Return the [x, y] coordinate for the center point of the cell that contains the specified text.  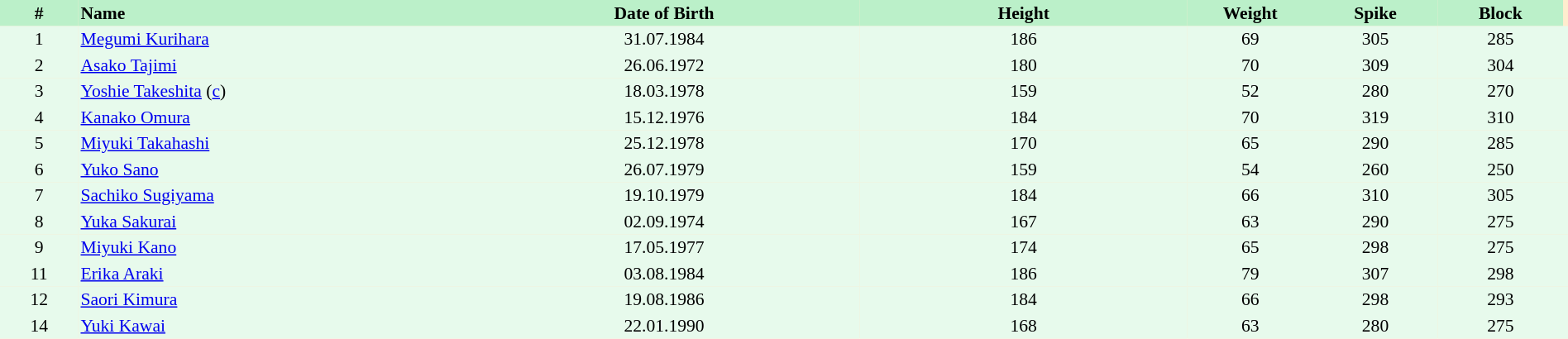
6 [39, 169]
309 [1374, 65]
7 [39, 195]
14 [39, 326]
307 [1374, 274]
Yuko Sano [273, 169]
79 [1250, 274]
170 [1024, 144]
180 [1024, 65]
270 [1500, 91]
Sachiko Sugiyama [273, 195]
5 [39, 144]
Yuki Kawai [273, 326]
Date of Birth [664, 13]
174 [1024, 248]
03.08.1984 [664, 274]
Asako Tajimi [273, 65]
Height [1024, 13]
22.01.1990 [664, 326]
Saori Kimura [273, 299]
12 [39, 299]
11 [39, 274]
Erika Araki [273, 274]
9 [39, 248]
Block [1500, 13]
319 [1374, 117]
3 [39, 91]
17.05.1977 [664, 248]
Megumi Kurihara [273, 40]
Miyuki Kano [273, 248]
250 [1500, 169]
167 [1024, 222]
Spike [1374, 13]
19.08.1986 [664, 299]
Kanako Omura [273, 117]
168 [1024, 326]
25.12.1978 [664, 144]
293 [1500, 299]
Yuka Sakurai [273, 222]
15.12.1976 [664, 117]
26.07.1979 [664, 169]
19.10.1979 [664, 195]
2 [39, 65]
Weight [1250, 13]
69 [1250, 40]
52 [1250, 91]
Miyuki Takahashi [273, 144]
Name [273, 13]
260 [1374, 169]
304 [1500, 65]
8 [39, 222]
02.09.1974 [664, 222]
1 [39, 40]
31.07.1984 [664, 40]
18.03.1978 [664, 91]
Yoshie Takeshita (c) [273, 91]
54 [1250, 169]
26.06.1972 [664, 65]
# [39, 13]
4 [39, 117]
